Provide the (x, y) coordinate of the cell's center where the given text is located.  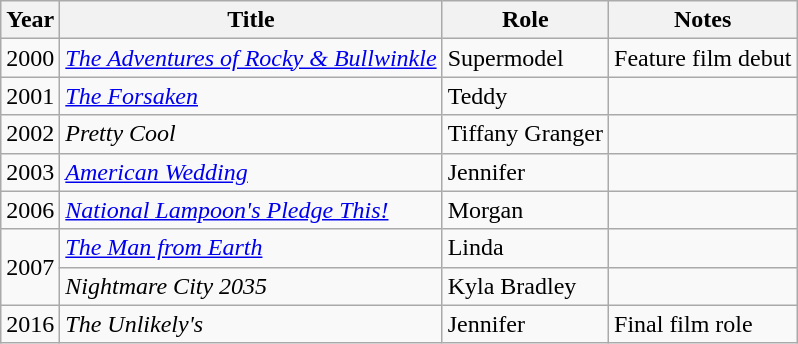
2006 (30, 210)
Title (251, 20)
Year (30, 20)
Role (525, 20)
Nightmare City 2035 (251, 286)
2001 (30, 96)
National Lampoon's Pledge This! (251, 210)
2000 (30, 58)
Notes (703, 20)
Pretty Cool (251, 134)
Final film role (703, 324)
Supermodel (525, 58)
Linda (525, 248)
The Man from Earth (251, 248)
Kyla Bradley (525, 286)
American Wedding (251, 172)
2002 (30, 134)
Teddy (525, 96)
2016 (30, 324)
2007 (30, 267)
2003 (30, 172)
The Adventures of Rocky & Bullwinkle (251, 58)
The Unlikely's (251, 324)
The Forsaken (251, 96)
Morgan (525, 210)
Feature film debut (703, 58)
Tiffany Granger (525, 134)
